Detect which cell encompasses the target text, then output its (X, Y) center coordinate. 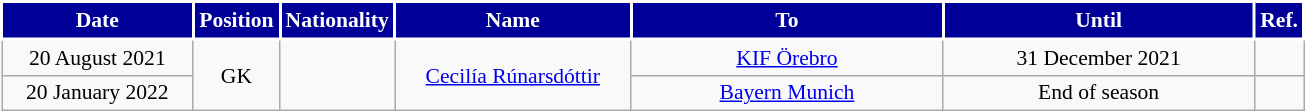
Cecilía Rúnarsdóttir (514, 75)
Ref. (1278, 20)
Date (98, 20)
20 January 2022 (98, 93)
Position (236, 20)
20 August 2021 (98, 57)
31 December 2021 (1099, 57)
Nationality (338, 20)
Until (1099, 20)
KIF Örebro (787, 57)
Bayern Munich (787, 93)
Name (514, 20)
To (787, 20)
GK (236, 75)
End of season (1099, 93)
